From the cell containing the given text, extract its center point as (x, y) coordinate. 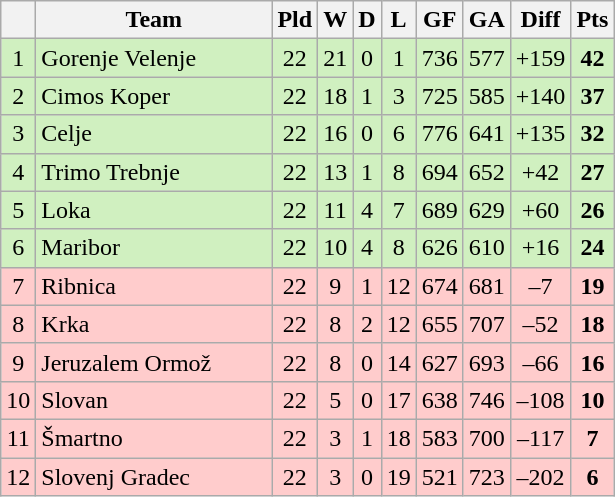
W (336, 20)
14 (398, 362)
627 (440, 362)
24 (592, 248)
–202 (540, 477)
–108 (540, 400)
577 (486, 58)
–117 (540, 438)
652 (486, 172)
Šmartno (154, 438)
Pld (295, 20)
Team (154, 20)
Ribnica (154, 286)
746 (486, 400)
Loka (154, 210)
L (398, 20)
641 (486, 134)
37 (592, 96)
Celje (154, 134)
674 (440, 286)
GA (486, 20)
681 (486, 286)
583 (440, 438)
736 (440, 58)
521 (440, 477)
+42 (540, 172)
Trimo Trebnje (154, 172)
725 (440, 96)
689 (440, 210)
585 (486, 96)
694 (440, 172)
Gorenje Velenje (154, 58)
Cimos Koper (154, 96)
655 (440, 324)
629 (486, 210)
Krka (154, 324)
626 (440, 248)
+140 (540, 96)
638 (440, 400)
32 (592, 134)
Jeruzalem Ormož (154, 362)
26 (592, 210)
17 (398, 400)
700 (486, 438)
+60 (540, 210)
Slovan (154, 400)
693 (486, 362)
723 (486, 477)
Slovenj Gradec (154, 477)
D (367, 20)
+135 (540, 134)
776 (440, 134)
Maribor (154, 248)
13 (336, 172)
+16 (540, 248)
–7 (540, 286)
+159 (540, 58)
21 (336, 58)
–52 (540, 324)
Diff (540, 20)
Pts (592, 20)
707 (486, 324)
42 (592, 58)
610 (486, 248)
–66 (540, 362)
GF (440, 20)
27 (592, 172)
